For the text-containing cell, return its midpoint in (X, Y) coordinate format. 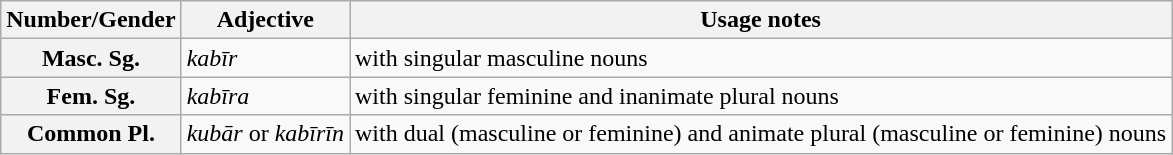
kabīr (265, 58)
Number/Gender (91, 20)
Usage notes (761, 20)
Masc. Sg. (91, 58)
with singular feminine and inanimate plural nouns (761, 96)
Adjective (265, 20)
kabīra (265, 96)
Common Pl. (91, 134)
Fem. Sg. (91, 96)
with singular masculine nouns (761, 58)
kubār or kabīrīn (265, 134)
with dual (masculine or feminine) and animate plural (masculine or feminine) nouns (761, 134)
